From the cell containing the given text, extract its center point as [X, Y] coordinate. 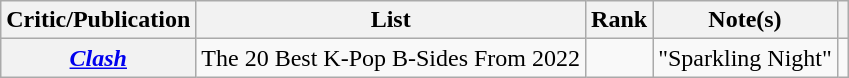
Clash [98, 58]
The 20 Best K-Pop B-Sides From 2022 [391, 58]
Rank [620, 20]
Note(s) [746, 20]
List [391, 20]
Critic/Publication [98, 20]
"Sparkling Night" [746, 58]
